From the cell containing the given text, extract its center point as (x, y) coordinate. 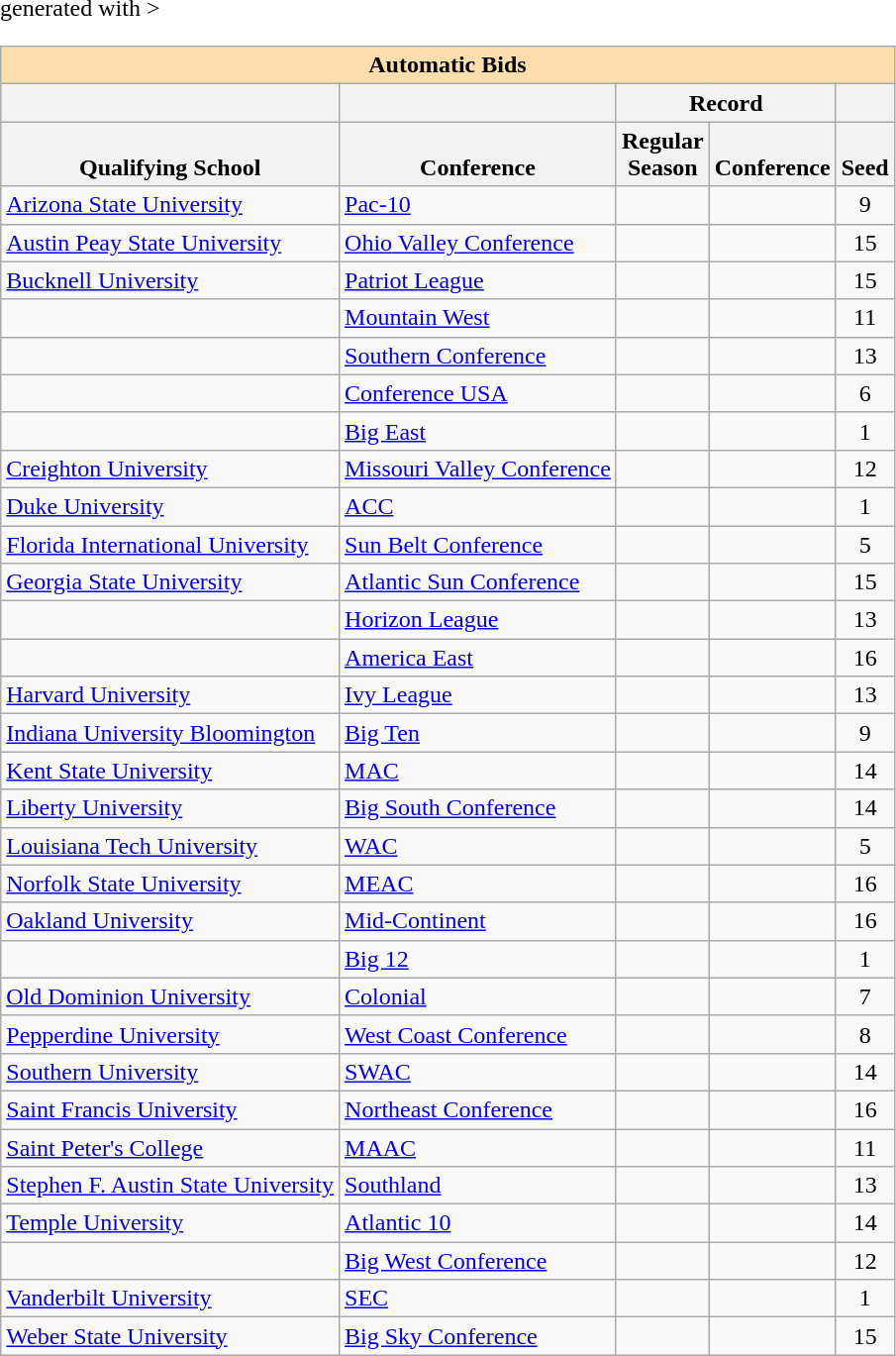
6 (865, 393)
Austin Peay State University (170, 243)
Duke University (170, 506)
Southern University (170, 1072)
Regular Season (662, 155)
MEAC (478, 884)
8 (865, 1034)
Horizon League (478, 620)
Saint Peter's College (170, 1148)
Florida International University (170, 544)
Southern Conference (478, 356)
Old Dominion University (170, 996)
Big South Conference (478, 808)
Colonial (478, 996)
Oakland University (170, 921)
Big Ten (478, 733)
Mid-Continent (478, 921)
Weber State University (170, 1336)
America East (478, 658)
Ohio Valley Conference (478, 243)
Harvard University (170, 695)
Vanderbilt University (170, 1299)
Seed (865, 155)
Conference USA (478, 393)
Louisiana Tech University (170, 846)
Atlantic 10 (478, 1223)
Stephen F. Austin State University (170, 1186)
Record (726, 103)
Patriot League (478, 280)
WAC (478, 846)
West Coast Conference (478, 1034)
Bucknell University (170, 280)
Big West Conference (478, 1261)
Missouri Valley Conference (478, 469)
Pac-10 (478, 205)
Arizona State University (170, 205)
Southland (478, 1186)
Sun Belt Conference (478, 544)
Kent State University (170, 771)
ACC (478, 506)
Saint Francis University (170, 1109)
Automatic Bids (448, 65)
Ivy League (478, 695)
MAC (478, 771)
Big East (478, 431)
Big 12 (478, 959)
7 (865, 996)
Atlantic Sun Conference (478, 582)
Creighton University (170, 469)
Big Sky Conference (478, 1336)
MAAC (478, 1148)
Qualifying School (170, 155)
Indiana University Bloomington (170, 733)
SWAC (478, 1072)
Norfolk State University (170, 884)
Liberty University (170, 808)
Mountain West (478, 318)
Georgia State University (170, 582)
Temple University (170, 1223)
Northeast Conference (478, 1109)
SEC (478, 1299)
Pepperdine University (170, 1034)
